Locate the cell with the specified text and output its [x, y] center coordinate. 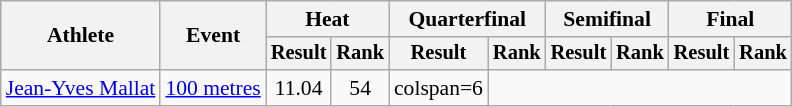
Athlete [81, 36]
Jean-Yves Mallat [81, 88]
11.04 [299, 88]
Semifinal [608, 19]
Heat [328, 19]
Event [212, 36]
Final [730, 19]
colspan=6 [438, 88]
100 metres [212, 88]
54 [360, 88]
Quarterfinal [468, 19]
